Determine the [x, y] coordinate at the center of the cell enclosing the given text.  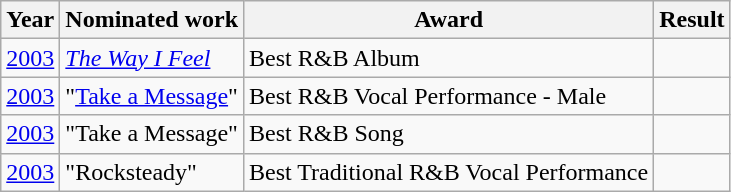
Best R&B Song [449, 134]
Nominated work [152, 20]
The Way I Feel [152, 58]
Best R&B Album [449, 58]
Best R&B Vocal Performance - Male [449, 96]
Result [692, 20]
Best Traditional R&B Vocal Performance [449, 172]
Award [449, 20]
"Rocksteady" [152, 172]
Year [30, 20]
